Scan for the cell matching the given text and deliver its (x, y) coordinate at center. 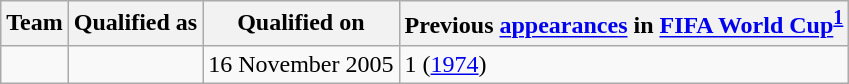
Team (35, 24)
Previous appearances in FIFA World Cup1 (624, 24)
Qualified on (301, 24)
Qualified as (135, 24)
1 (1974) (624, 64)
16 November 2005 (301, 64)
